For the text-containing cell, return its midpoint in (X, Y) coordinate format. 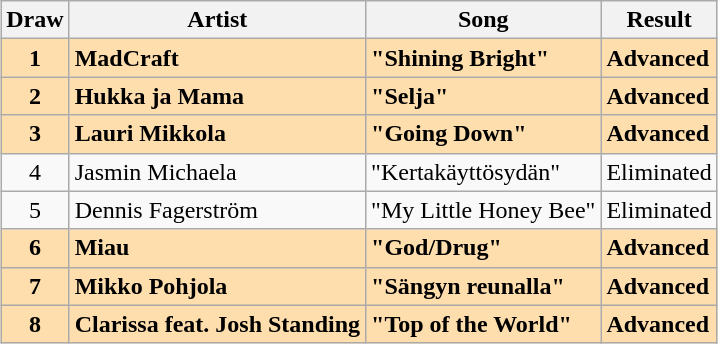
"Kertakäyttösydän" (484, 172)
Draw (35, 20)
5 (35, 210)
Mikko Pohjola (217, 286)
6 (35, 248)
1 (35, 58)
Hukka ja Mama (217, 96)
Miau (217, 248)
Jasmin Michaela (217, 172)
"God/Drug" (484, 248)
Clarissa feat. Josh Standing (217, 324)
Artist (217, 20)
"Shining Bright" (484, 58)
"Selja" (484, 96)
4 (35, 172)
"Sängyn reunalla" (484, 286)
2 (35, 96)
"Going Down" (484, 134)
"Top of the World" (484, 324)
Result (659, 20)
Dennis Fagerström (217, 210)
Lauri Mikkola (217, 134)
3 (35, 134)
Song (484, 20)
MadCraft (217, 58)
8 (35, 324)
7 (35, 286)
"My Little Honey Bee" (484, 210)
